Determine the (x, y) coordinate at the center of the cell enclosing the given text.  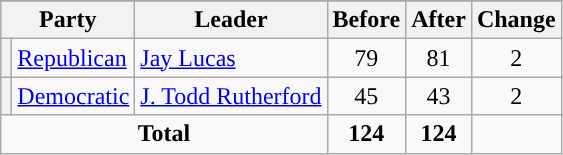
Jay Lucas (231, 58)
Change (516, 20)
Before (366, 20)
Total (164, 134)
J. Todd Rutherford (231, 96)
Leader (231, 20)
45 (366, 96)
81 (439, 58)
Democratic (74, 96)
After (439, 20)
Republican (74, 58)
79 (366, 58)
43 (439, 96)
Party (68, 20)
